Find where the given text appears and provide that cell's center as (x, y) coordinate. 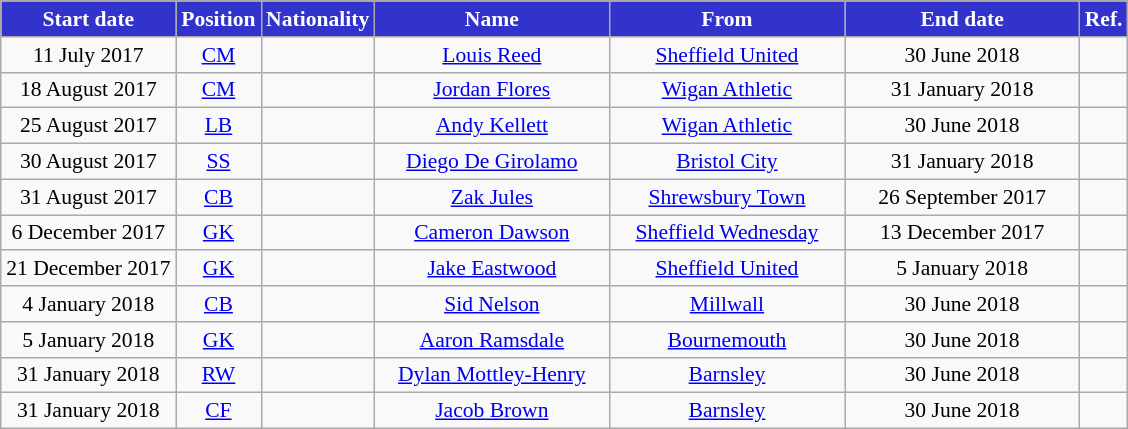
From (726, 19)
Cameron Dawson (492, 233)
Louis Reed (492, 55)
Bournemouth (726, 340)
4 January 2018 (88, 304)
Dylan Mottley-Henry (492, 375)
Aaron Ramsdale (492, 340)
Sheffield Wednesday (726, 233)
6 December 2017 (88, 233)
Jacob Brown (492, 411)
13 December 2017 (962, 233)
18 August 2017 (88, 90)
LB (218, 126)
26 September 2017 (962, 197)
21 December 2017 (88, 269)
RW (218, 375)
Jordan Flores (492, 90)
Start date (88, 19)
Position (218, 19)
Nationality (318, 19)
Name (492, 19)
Jake Eastwood (492, 269)
Bristol City (726, 162)
Sid Nelson (492, 304)
CF (218, 411)
31 August 2017 (88, 197)
11 July 2017 (88, 55)
SS (218, 162)
Zak Jules (492, 197)
Millwall (726, 304)
End date (962, 19)
Ref. (1104, 19)
Andy Kellett (492, 126)
25 August 2017 (88, 126)
Shrewsbury Town (726, 197)
Diego De Girolamo (492, 162)
30 August 2017 (88, 162)
